Locate the cell with the specified text and output its [x, y] center coordinate. 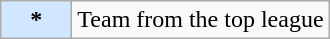
* [36, 20]
Team from the top league [200, 20]
